Pinpoint the cell where the given text exists, returning its [x, y] midpoint coordinate. 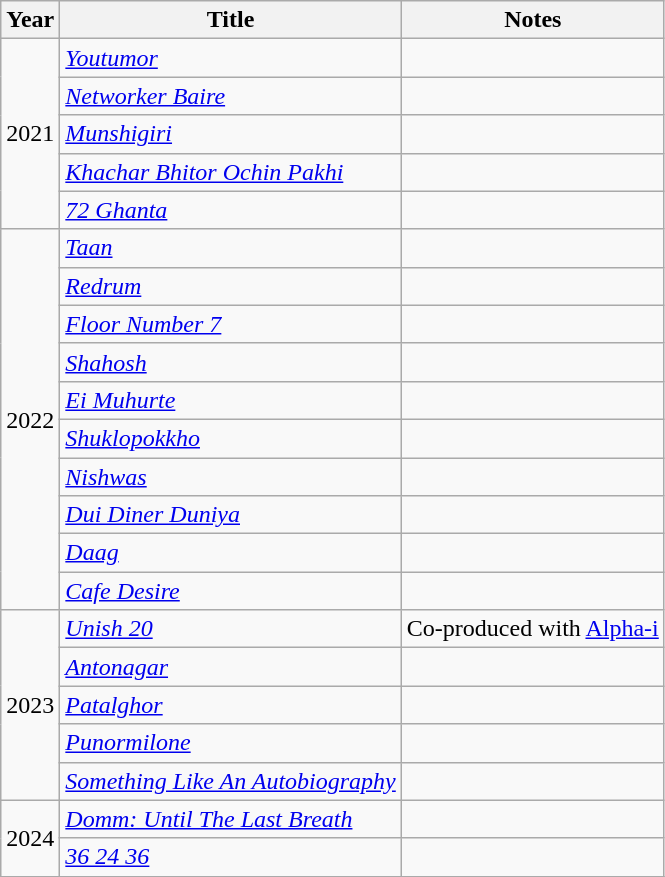
Co-produced with Alpha-i [532, 629]
36 24 36 [230, 857]
Something Like An Autobiography [230, 781]
Taan [230, 248]
72 Ghanta [230, 210]
Unish 20 [230, 629]
Domm: Until The Last Breath [230, 819]
2021 [30, 134]
Daag [230, 553]
Year [30, 20]
Shahosh [230, 362]
Khachar Bhitor Ochin Pakhi [230, 172]
Networker Baire [230, 96]
Redrum [230, 286]
Antonagar [230, 667]
Youtumor [230, 58]
Notes [532, 20]
Dui Diner Duniya [230, 515]
Nishwas [230, 477]
2022 [30, 420]
2023 [30, 705]
Cafe Desire [230, 591]
Patalghor [230, 705]
Floor Number 7 [230, 324]
Shuklopokkho [230, 438]
Munshigiri [230, 134]
2024 [30, 838]
Ei Muhurte [230, 400]
Title [230, 20]
Punormilone [230, 743]
